Return the (x, y) coordinate for the center point of the cell that contains the specified text.  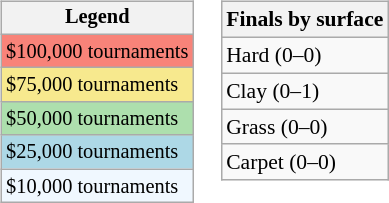
$75,000 tournaments (97, 85)
$25,000 tournaments (97, 152)
Finals by surface (304, 20)
Hard (0–0) (304, 55)
Grass (0–0) (304, 127)
$100,000 tournaments (97, 51)
Clay (0–1) (304, 91)
$50,000 tournaments (97, 119)
Legend (97, 18)
$10,000 tournaments (97, 186)
Carpet (0–0) (304, 162)
